Return [X, Y] of the center of cell containing provided text 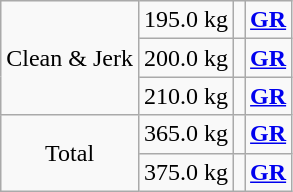
Total [70, 153]
200.0 kg [186, 58]
210.0 kg [186, 96]
375.0 kg [186, 172]
365.0 kg [186, 134]
Clean & Jerk [70, 58]
195.0 kg [186, 20]
